Determine the (X, Y) coordinate at the center of the cell enclosing the given text.  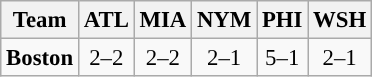
NYM (224, 20)
MIA (162, 20)
WSH (340, 20)
PHI (282, 20)
ATL (106, 20)
Team (40, 20)
5–1 (282, 58)
Boston (40, 58)
